Determine the [X, Y] coordinate at the center of the cell enclosing the given text.  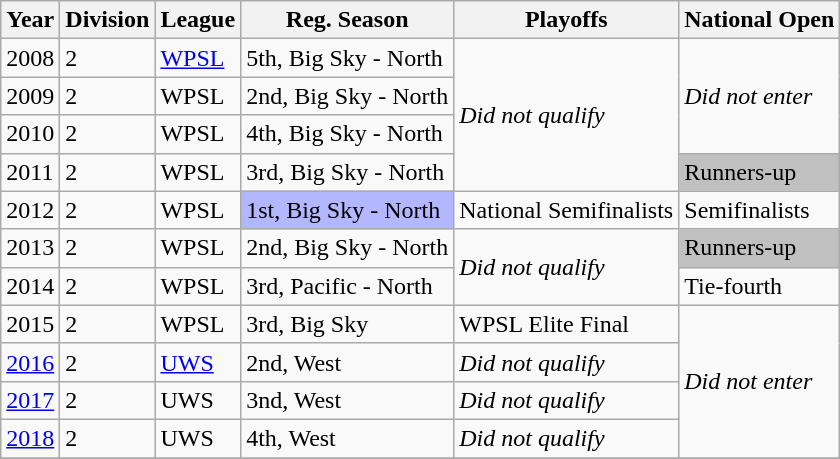
National Semifinalists [566, 210]
Year [30, 20]
3rd, Big Sky - North [348, 172]
Reg. Season [348, 20]
3rd, Pacific - North [348, 286]
2011 [30, 172]
Playoffs [566, 20]
2015 [30, 324]
2017 [30, 400]
5th, Big Sky - North [348, 58]
2009 [30, 96]
4th, West [348, 438]
3nd, West [348, 400]
1st, Big Sky - North [348, 210]
Division [108, 20]
Tie-fourth [760, 286]
WPSL Elite Final [566, 324]
National Open [760, 20]
2014 [30, 286]
Semifinalists [760, 210]
2016 [30, 362]
2nd, West [348, 362]
2018 [30, 438]
League [198, 20]
2012 [30, 210]
2008 [30, 58]
2013 [30, 248]
4th, Big Sky - North [348, 134]
2010 [30, 134]
3rd, Big Sky [348, 324]
